Output the [X, Y] coordinate of the center of the cell containing the given text.  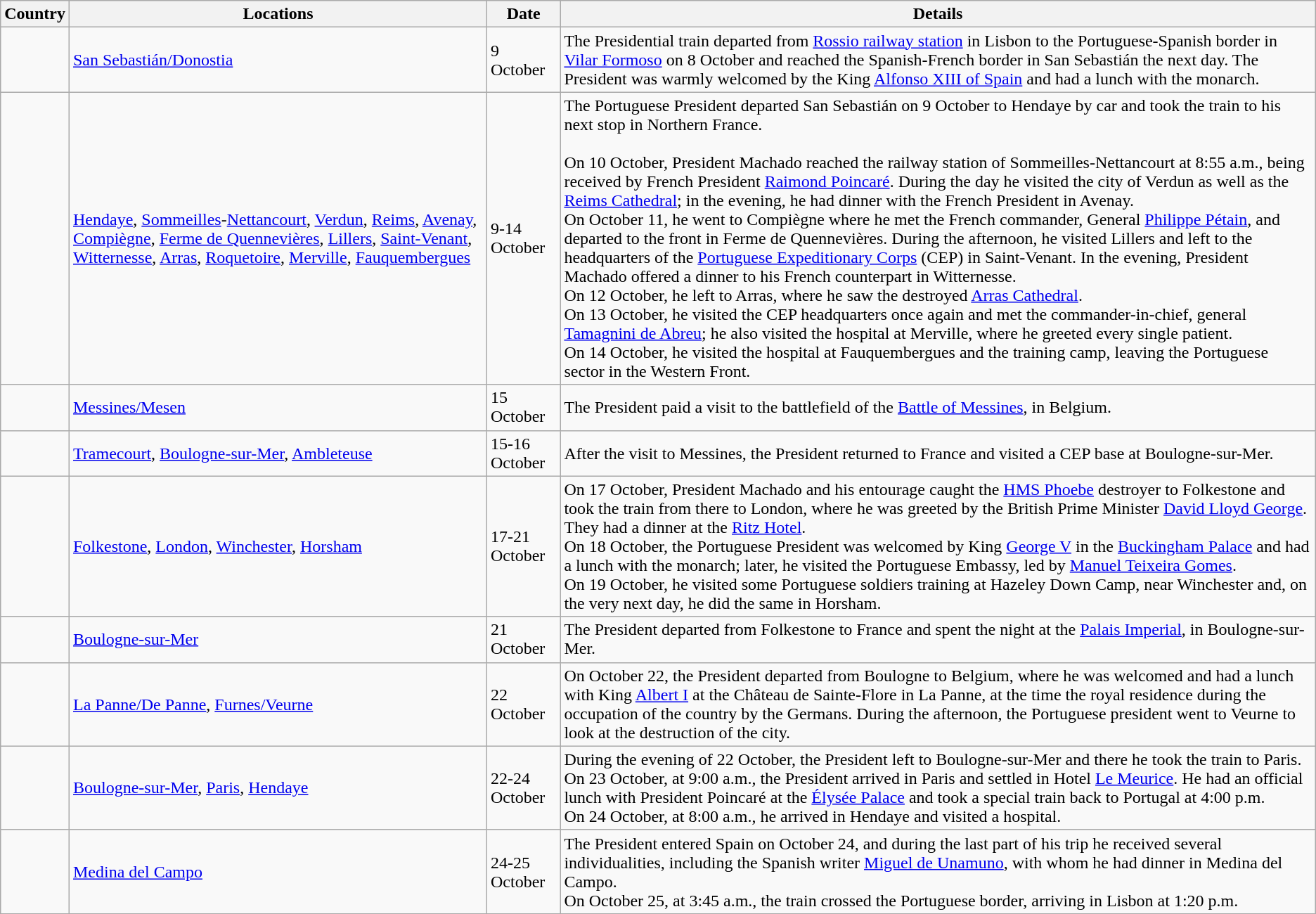
Boulogne-sur-Mer, Paris, Hendaye [278, 787]
9 October [523, 60]
After the visit to Messines, the President returned to France and visited a CEP base at Boulogne-sur-Mer. [938, 453]
Folkestone, London, Winchester, Horsham [278, 546]
Messines/Mesen [278, 408]
The President paid a visit to the battlefield of the Battle of Messines, in Belgium. [938, 408]
The President departed from Folkestone to France and spent the night at the Palais Imperial, in Boulogne-sur-Mer. [938, 640]
Boulogne-sur-Mer [278, 640]
Tramecourt, Boulogne-sur-Mer, Ambleteuse [278, 453]
Locations [278, 14]
Medina del Campo [278, 872]
Country [35, 14]
Date [523, 14]
15 October [523, 408]
22 October [523, 704]
9-14 October [523, 238]
24-25 October [523, 872]
San Sebastián/Donostia [278, 60]
Details [938, 14]
22-24 October [523, 787]
17-21 October [523, 546]
La Panne/De Panne, Furnes/Veurne [278, 704]
15-16 October [523, 453]
21 October [523, 640]
